Return the [x, y] coordinate for the center point of the cell that contains the specified text.  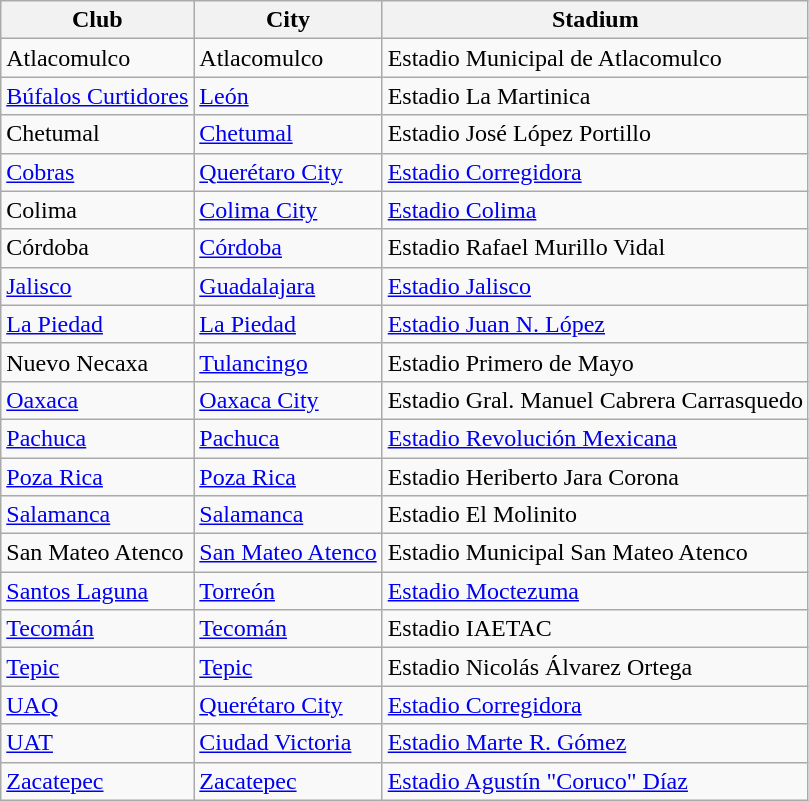
Cobras [98, 172]
Oaxaca [98, 400]
Estadio Municipal de Atlacomulco [595, 58]
Estadio Nicolás Álvarez Ortega [595, 667]
Estadio Marte R. Gómez [595, 743]
Estadio Moctezuma [595, 591]
Estadio Jalisco [595, 286]
Colima [98, 210]
Estadio Rafael Murillo Vidal [595, 248]
Búfalos Curtidores [98, 96]
Ciudad Victoria [288, 743]
Nuevo Necaxa [98, 362]
UAQ [98, 705]
Estadio Revolución Mexicana [595, 438]
León [288, 96]
Estadio IAETAC [595, 629]
Torreón [288, 591]
Club [98, 20]
Estadio El Molinito [595, 515]
UAT [98, 743]
Stadium [595, 20]
Tulancingo [288, 362]
Santos Laguna [98, 591]
Estadio Gral. Manuel Cabrera Carrasquedo [595, 400]
Colima City [288, 210]
Oaxaca City [288, 400]
Estadio Heriberto Jara Corona [595, 477]
Estadio La Martinica [595, 96]
Estadio Primero de Mayo [595, 362]
City [288, 20]
Estadio Juan N. López [595, 324]
Estadio Colima [595, 210]
Guadalajara [288, 286]
Estadio José López Portillo [595, 134]
Estadio Agustín "Coruco" Díaz [595, 781]
Estadio Municipal San Mateo Atenco [595, 553]
Jalisco [98, 286]
